From the cell containing the given text, extract its center point as (X, Y) coordinate. 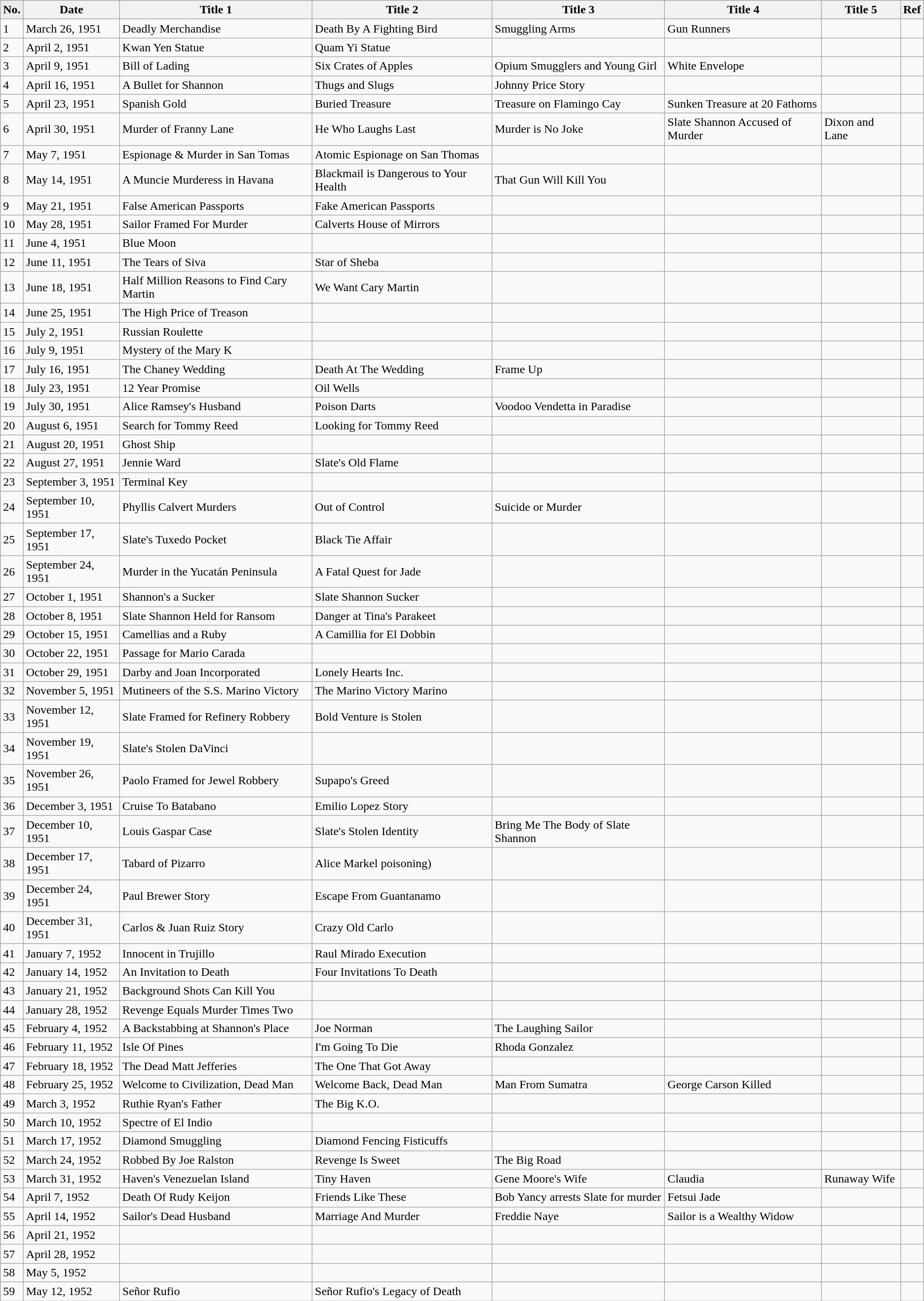
He Who Laughs Last (402, 129)
March 31, 1952 (71, 1179)
Slate Framed for Refinery Robbery (216, 717)
A Fatal Quest for Jade (402, 572)
39 (12, 895)
July 16, 1951 (71, 369)
September 17, 1951 (71, 539)
April 14, 1952 (71, 1216)
July 23, 1951 (71, 388)
Slate Shannon Sucker (402, 597)
Tiny Haven (402, 1179)
Search for Tommy Reed (216, 425)
Ref (912, 10)
Señor Rufio's Legacy of Death (402, 1291)
49 (12, 1104)
Opium Smugglers and Young Girl (578, 66)
Fetsui Jade (743, 1197)
Six Crates of Apples (402, 66)
April 21, 1952 (71, 1235)
Suicide or Murder (578, 507)
May 28, 1951 (71, 224)
57 (12, 1254)
Looking for Tommy Reed (402, 425)
Death At The Wedding (402, 369)
Title 3 (578, 10)
June 4, 1951 (71, 243)
The One That Got Away (402, 1066)
Black Tie Affair (402, 539)
Slate's Stolen DaVinci (216, 748)
Four Invitations To Death (402, 972)
The High Price of Treason (216, 313)
Bob Yancy arrests Slate for murder (578, 1197)
April 28, 1952 (71, 1254)
A Bullet for Shannon (216, 85)
Quam Yi Statue (402, 47)
December 31, 1951 (71, 928)
Title 1 (216, 10)
May 7, 1951 (71, 154)
Frame Up (578, 369)
59 (12, 1291)
19 (12, 407)
Escape From Guantanamo (402, 895)
Half Million Reasons to Find Cary Martin (216, 287)
Kwan Yen Statue (216, 47)
Paolo Framed for Jewel Robbery (216, 781)
34 (12, 748)
Diamond Fencing Fisticuffs (402, 1141)
Darby and Joan Incorporated (216, 672)
Smuggling Arms (578, 29)
55 (12, 1216)
Lonely Hearts Inc. (402, 672)
Alice Ramsey's Husband (216, 407)
22 (12, 463)
August 20, 1951 (71, 444)
November 5, 1951 (71, 691)
Raul Mirado Execution (402, 953)
27 (12, 597)
48 (12, 1085)
14 (12, 313)
Espionage & Murder in San Tomas (216, 154)
7 (12, 154)
October 22, 1951 (71, 653)
November 12, 1951 (71, 717)
September 3, 1951 (71, 482)
Blue Moon (216, 243)
6 (12, 129)
The Dead Matt Jefferies (216, 1066)
We Want Cary Martin (402, 287)
February 11, 1952 (71, 1047)
Ghost Ship (216, 444)
58 (12, 1272)
Ruthie Ryan's Father (216, 1104)
Treasure on Flamingo Cay (578, 104)
February 4, 1952 (71, 1029)
Robbed By Joe Ralston (216, 1160)
Gene Moore's Wife (578, 1179)
July 30, 1951 (71, 407)
Thugs and Slugs (402, 85)
Cruise To Batabano (216, 806)
42 (12, 972)
Phyllis Calvert Murders (216, 507)
Background Shots Can Kill You (216, 991)
43 (12, 991)
August 6, 1951 (71, 425)
June 25, 1951 (71, 313)
Friends Like These (402, 1197)
George Carson Killed (743, 1085)
23 (12, 482)
Date (71, 10)
Revenge Is Sweet (402, 1160)
December 3, 1951 (71, 806)
Fake American Passports (402, 205)
56 (12, 1235)
White Envelope (743, 66)
Slate Shannon Held for Ransom (216, 615)
Supapo's Greed (402, 781)
Death Of Rudy Keijon (216, 1197)
Deadly Merchandise (216, 29)
Mutineers of the S.S. Marino Victory (216, 691)
The Chaney Wedding (216, 369)
May 12, 1952 (71, 1291)
29 (12, 635)
15 (12, 332)
53 (12, 1179)
Title 4 (743, 10)
36 (12, 806)
Title 5 (861, 10)
December 17, 1951 (71, 864)
Murder in the Yucatán Peninsula (216, 572)
33 (12, 717)
A Camillia for El Dobbin (402, 635)
Sailor is a Wealthy Widow (743, 1216)
40 (12, 928)
March 3, 1952 (71, 1104)
Welcome to Civilization, Dead Man (216, 1085)
Crazy Old Carlo (402, 928)
24 (12, 507)
October 29, 1951 (71, 672)
Emilio Lopez Story (402, 806)
I'm Going To Die (402, 1047)
Haven's Venezuelan Island (216, 1179)
38 (12, 864)
46 (12, 1047)
Bring Me The Body of Slate Shannon (578, 831)
Bill of Lading (216, 66)
November 19, 1951 (71, 748)
The Tears of Siva (216, 262)
30 (12, 653)
9 (12, 205)
12 (12, 262)
5 (12, 104)
Louis Gaspar Case (216, 831)
Star of Sheba (402, 262)
35 (12, 781)
October 15, 1951 (71, 635)
An Invitation to Death (216, 972)
8 (12, 180)
4 (12, 85)
Title 2 (402, 10)
Murder is No Joke (578, 129)
Revenge Equals Murder Times Two (216, 1009)
50 (12, 1122)
Buried Treasure (402, 104)
December 24, 1951 (71, 895)
March 24, 1952 (71, 1160)
2 (12, 47)
April 30, 1951 (71, 129)
Rhoda Gonzalez (578, 1047)
March 10, 1952 (71, 1122)
A Backstabbing at Shannon's Place (216, 1029)
Terminal Key (216, 482)
July 9, 1951 (71, 350)
Spanish Gold (216, 104)
Death By A Fighting Bird (402, 29)
47 (12, 1066)
Out of Control (402, 507)
Man From Sumatra (578, 1085)
March 17, 1952 (71, 1141)
Welcome Back, Dead Man (402, 1085)
51 (12, 1141)
25 (12, 539)
17 (12, 369)
That Gun Will Kill You (578, 180)
Claudia (743, 1179)
November 26, 1951 (71, 781)
The Laughing Sailor (578, 1029)
Shannon's a Sucker (216, 597)
Jennie Ward (216, 463)
Carlos & Juan Ruiz Story (216, 928)
12 Year Promise (216, 388)
September 10, 1951 (71, 507)
February 25, 1952 (71, 1085)
Poison Darts (402, 407)
44 (12, 1009)
Marriage And Murder (402, 1216)
May 5, 1952 (71, 1272)
Sailor's Dead Husband (216, 1216)
Joe Norman (402, 1029)
Paul Brewer Story (216, 895)
31 (12, 672)
32 (12, 691)
Freddie Naye (578, 1216)
3 (12, 66)
Sailor Framed For Murder (216, 224)
41 (12, 953)
Dixon and Lane (861, 129)
Spectre of El Indio (216, 1122)
Alice Markel poisoning) (402, 864)
37 (12, 831)
Slate's Tuxedo Pocket (216, 539)
August 27, 1951 (71, 463)
13 (12, 287)
October 8, 1951 (71, 615)
28 (12, 615)
52 (12, 1160)
Gun Runners (743, 29)
Señor Rufio (216, 1291)
No. (12, 10)
Runaway Wife (861, 1179)
Murder of Franny Lane (216, 129)
Passage for Mario Carada (216, 653)
Mystery of the Mary K (216, 350)
16 (12, 350)
October 1, 1951 (71, 597)
Tabard of Pizarro (216, 864)
A Muncie Murderess in Havana (216, 180)
July 2, 1951 (71, 332)
Sunken Treasure at 20 Fathoms (743, 104)
10 (12, 224)
Slate Shannon Accused of Murder (743, 129)
26 (12, 572)
The Big Road (578, 1160)
11 (12, 243)
March 26, 1951 (71, 29)
January 7, 1952 (71, 953)
Camellias and a Ruby (216, 635)
April 16, 1951 (71, 85)
18 (12, 388)
Russian Roulette (216, 332)
Danger at Tina's Parakeet (402, 615)
January 28, 1952 (71, 1009)
45 (12, 1029)
False American Passports (216, 205)
The Marino Victory Marino (402, 691)
Diamond Smuggling (216, 1141)
January 21, 1952 (71, 991)
December 10, 1951 (71, 831)
April 7, 1952 (71, 1197)
June 11, 1951 (71, 262)
Voodoo Vendetta in Paradise (578, 407)
Slate's Old Flame (402, 463)
May 21, 1951 (71, 205)
21 (12, 444)
April 2, 1951 (71, 47)
February 18, 1952 (71, 1066)
January 14, 1952 (71, 972)
April 9, 1951 (71, 66)
Calverts House of Mirrors (402, 224)
1 (12, 29)
Bold Venture is Stolen (402, 717)
Atomic Espionage on San Thomas (402, 154)
54 (12, 1197)
Isle Of Pines (216, 1047)
The Big K.O. (402, 1104)
20 (12, 425)
Slate's Stolen Identity (402, 831)
June 18, 1951 (71, 287)
Innocent in Trujillo (216, 953)
September 24, 1951 (71, 572)
May 14, 1951 (71, 180)
Blackmail is Dangerous to Your Health (402, 180)
Oil Wells (402, 388)
Johnny Price Story (578, 85)
April 23, 1951 (71, 104)
